Provide the [X, Y] coordinate of the cell's center where the given text is located.  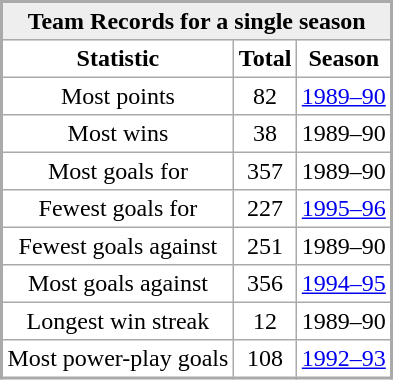
82 [266, 96]
227 [266, 209]
Fewest goals against [118, 246]
Fewest goals for [118, 209]
108 [266, 359]
356 [266, 284]
1994–95 [344, 284]
1992–93 [344, 359]
357 [266, 171]
Most wins [118, 134]
Season [344, 59]
Team Records for a single season [197, 21]
251 [266, 246]
Most points [118, 96]
Longest win streak [118, 321]
Most goals for [118, 171]
1995–96 [344, 209]
Total [266, 59]
38 [266, 134]
Most power-play goals [118, 359]
Statistic [118, 59]
12 [266, 321]
Most goals against [118, 284]
